Find where the given text appears and provide that cell's center as (x, y) coordinate. 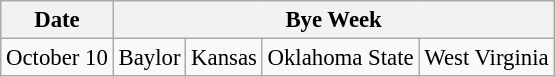
Bye Week (334, 20)
Date (57, 20)
Oklahoma State (340, 58)
Kansas (224, 58)
October 10 (57, 58)
West Virginia (486, 58)
Baylor (150, 58)
